Find where the given text appears and provide that cell's center as [X, Y] coordinate. 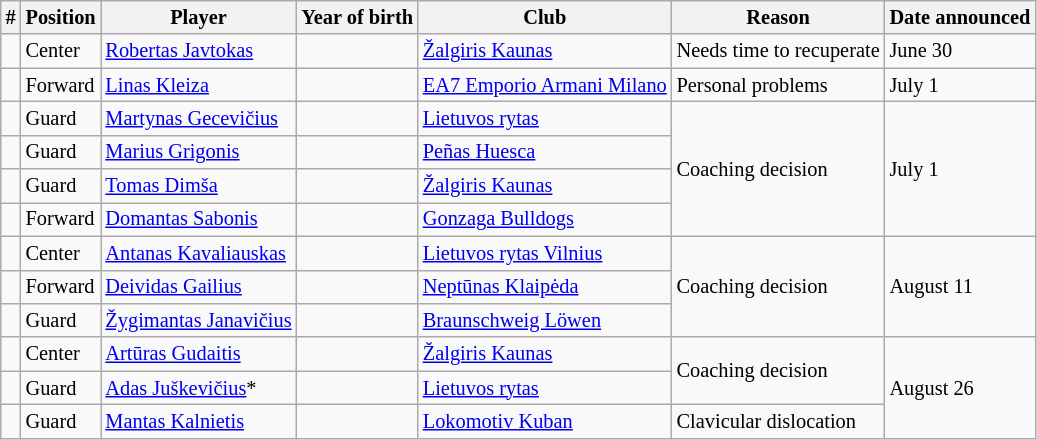
Mantas Kalnietis [198, 421]
# [11, 17]
Tomas Dimša [198, 186]
EA7 Emporio Armani Milano [545, 85]
Player [198, 17]
Linas Kleiza [198, 85]
Marius Grigonis [198, 152]
Martynas Gecevičius [198, 118]
Braunschweig Löwen [545, 320]
Lokomotiv Kuban [545, 421]
Domantas Sabonis [198, 219]
Needs time to recuperate [778, 51]
Peñas Huesca [545, 152]
Clavicular dislocation [778, 421]
Position [61, 17]
Date announced [960, 17]
June 30 [960, 51]
Gonzaga Bulldogs [545, 219]
Artūras Gudaitis [198, 354]
Adas Juškevičius* [198, 388]
Žygimantas Janavičius [198, 320]
Lietuvos rytas Vilnius [545, 253]
Robertas Javtokas [198, 51]
Club [545, 17]
August 26 [960, 388]
Reason [778, 17]
Year of birth [356, 17]
Deividas Gailius [198, 287]
Neptūnas Klaipėda [545, 287]
Personal problems [778, 85]
Antanas Kavaliauskas [198, 253]
August 11 [960, 286]
